Detect which cell encompasses the target text, then output its (X, Y) center coordinate. 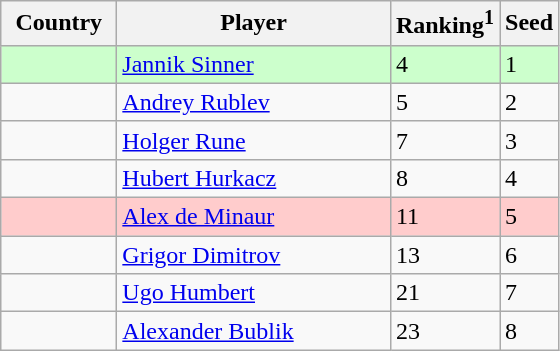
Alexander Bublik (254, 331)
23 (444, 331)
Holger Rune (254, 140)
Jannik Sinner (254, 64)
Ugo Humbert (254, 293)
3 (530, 140)
Country (59, 24)
1 (530, 64)
Seed (530, 24)
Alex de Minaur (254, 217)
Player (254, 24)
Grigor Dimitrov (254, 255)
13 (444, 255)
6 (530, 255)
21 (444, 293)
Hubert Hurkacz (254, 178)
Ranking1 (444, 24)
Andrey Rublev (254, 102)
2 (530, 102)
11 (444, 217)
